For the text-containing cell, return its midpoint in [X, Y] coordinate format. 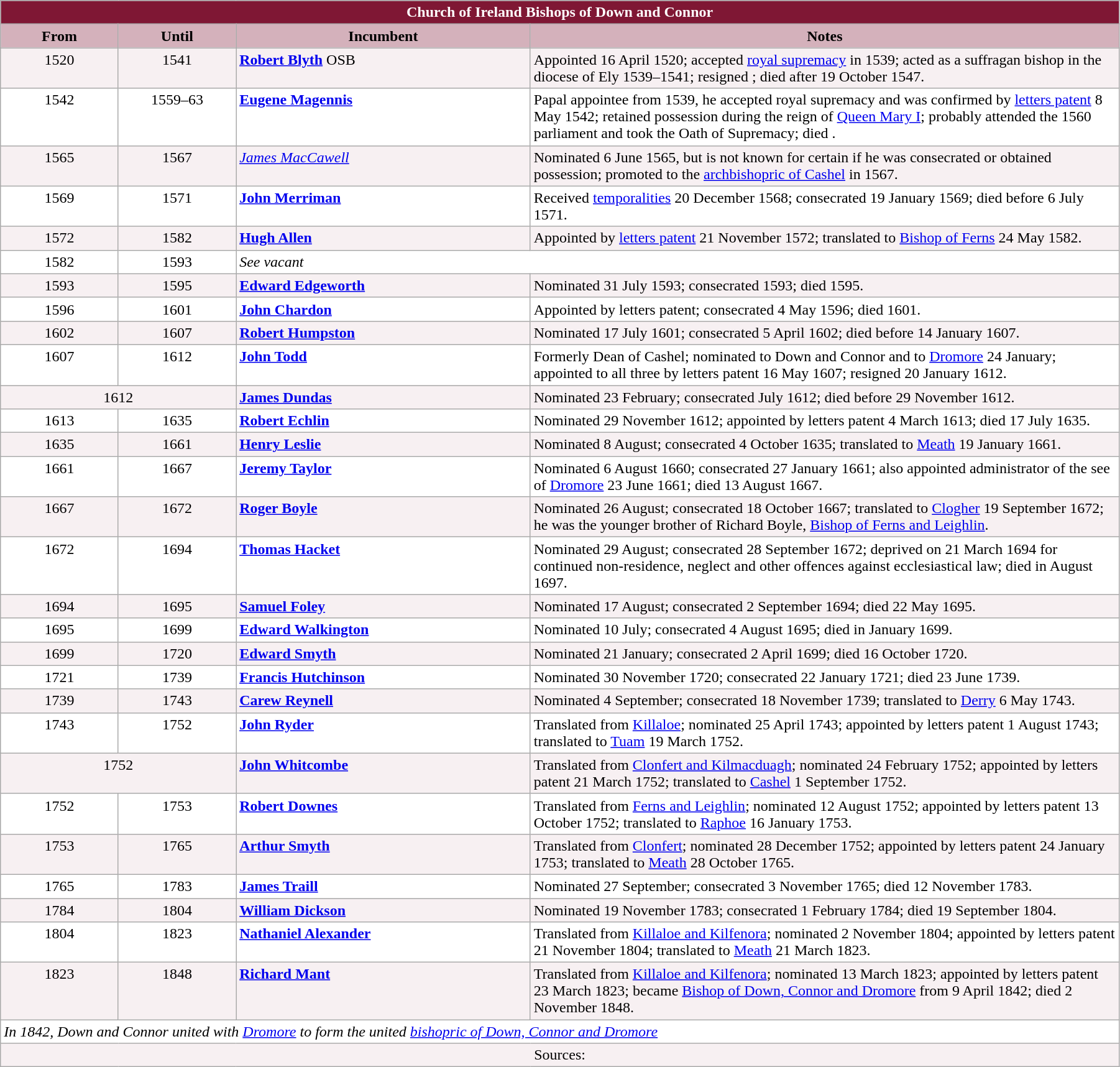
Edward Walkington [383, 630]
1848 [177, 991]
Nominated 31 July 1593; consecrated 1593; died 1595. [824, 285]
Jeremy Taylor [383, 476]
Translated from Killaloe and Kilfenora; nominated 2 November 1804; appointed by letters patent 21 November 1804; translated to Meath 21 March 1823. [824, 943]
James Dundas [383, 397]
James Traill [383, 886]
1720 [177, 654]
Sources: [560, 1055]
Received temporalities 20 December 1568; consecrated 19 January 1569; died before 6 July 1571. [824, 206]
1572 [60, 238]
John Ryder [383, 732]
1602 [60, 333]
From [60, 36]
Nominated 6 August 1660; consecrated 27 January 1661; also appointed administrator of the see of Dromore 23 June 1661; died 13 August 1667. [824, 476]
Edward Edgeworth [383, 285]
See vacant [677, 262]
Samuel Foley [383, 606]
Hugh Allen [383, 238]
William Dickson [383, 910]
1613 [60, 421]
1595 [177, 285]
Until [177, 36]
John Chardon [383, 309]
Henry Leslie [383, 445]
Thomas Hacket [383, 566]
Robert Blyth OSB [383, 68]
1541 [177, 68]
Incumbent [383, 36]
Nominated 17 August; consecrated 2 September 1694; died 22 May 1695. [824, 606]
Francis Hutchinson [383, 677]
John Merriman [383, 206]
Nominated 23 February; consecrated July 1612; died before 29 November 1612. [824, 397]
John Todd [383, 364]
Arthur Smyth [383, 854]
Translated from Ferns and Leighlin; nominated 12 August 1752; appointed by letters patent 13 October 1752; translated to Raphoe 16 January 1753. [824, 813]
1601 [177, 309]
Nominated 29 November 1612; appointed by letters patent 4 March 1613; died 17 July 1635. [824, 421]
Translated from Killaloe; nominated 25 April 1743; appointed by letters patent 1 August 1743; translated to Tuam 19 March 1752. [824, 732]
Nominated 19 November 1783; consecrated 1 February 1784; died 19 September 1804. [824, 910]
1542 [60, 117]
James MacCawell [383, 165]
Nominated 17 July 1601; consecrated 5 April 1602; died before 14 January 1607. [824, 333]
Nathaniel Alexander [383, 943]
Carew Reynell [383, 701]
Nominated 30 November 1720; consecrated 22 January 1721; died 23 June 1739. [824, 677]
Robert Echlin [383, 421]
1569 [60, 206]
Eugene Magennis [383, 117]
Edward Smyth [383, 654]
Roger Boyle [383, 517]
In 1842, Down and Connor united with Dromore to form the united bishopric of Down, Connor and Dromore [560, 1032]
Nominated 6 June 1565, but is not known for certain if he was consecrated or obtained possession; promoted to the archbishopric of Cashel in 1567. [824, 165]
1520 [60, 68]
1571 [177, 206]
John Whitcombe [383, 774]
Robert Humpston [383, 333]
1721 [60, 677]
Robert Downes [383, 813]
Nominated 21 January; consecrated 2 April 1699; died 16 October 1720. [824, 654]
1784 [60, 910]
Nominated 27 September; consecrated 3 November 1765; died 12 November 1783. [824, 886]
1559–63 [177, 117]
1596 [60, 309]
Nominated 4 September; consecrated 18 November 1739; translated to Derry 6 May 1743. [824, 701]
1783 [177, 886]
1565 [60, 165]
Appointed by letters patent 21 November 1572; translated to Bishop of Ferns 24 May 1582. [824, 238]
Nominated 8 August; consecrated 4 October 1635; translated to Meath 19 January 1661. [824, 445]
Nominated 10 July; consecrated 4 August 1695; died in January 1699. [824, 630]
Translated from Clonfert; nominated 28 December 1752; appointed by letters patent 24 January 1753; translated to Meath 28 October 1765. [824, 854]
Church of Ireland Bishops of Down and Connor [560, 12]
Notes [824, 36]
Richard Mant [383, 991]
Appointed by letters patent; consecrated 4 May 1596; died 1601. [824, 309]
1567 [177, 165]
